Locate the cell with the specified text and output its (X, Y) center coordinate. 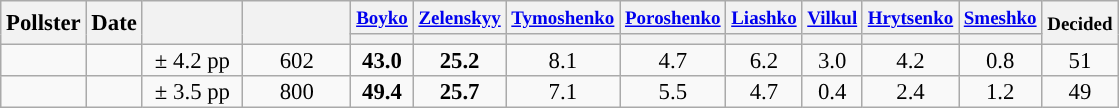
25.2 (460, 61)
0.4 (832, 92)
3.0 (832, 61)
25.7 (460, 92)
Vilkul (832, 18)
Liashko (764, 18)
6.2 (764, 61)
800 (297, 92)
43.0 (382, 61)
Tymoshenko (563, 18)
7.1 (563, 92)
5.5 (673, 92)
Poroshenko (673, 18)
± 4.2 pp (192, 61)
1.2 (1000, 92)
8.1 (563, 61)
49 (1080, 92)
Zelenskyy (460, 18)
Smeshko (1000, 18)
Decided (1080, 23)
51 (1080, 61)
2.4 (910, 92)
Pollster (44, 23)
Boyko (382, 18)
± 3.5 pp (192, 92)
49.4 (382, 92)
602 (297, 61)
0.8 (1000, 61)
Hrytsenko (910, 18)
4.2 (910, 61)
Date (114, 23)
